Return (X, Y) of the center of cell containing provided text 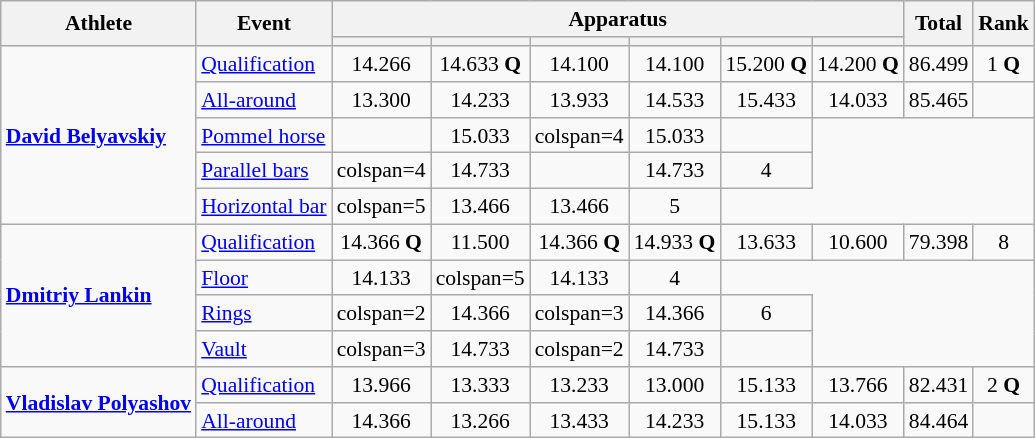
David Belyavskiy (98, 135)
14.633 Q (480, 64)
8 (1004, 243)
14.200 Q (858, 64)
Vault (264, 349)
11.500 (480, 243)
Parallel bars (264, 171)
14.033 (858, 100)
13.766 (858, 385)
15.200 Q (766, 64)
13.300 (382, 100)
Total (938, 24)
14.933 Q (675, 243)
15.433 (766, 100)
5 (675, 207)
13.633 (766, 243)
10.600 (858, 243)
15.133 (766, 385)
13.333 (480, 385)
Dmitriy Lankin (98, 296)
Pommel horse (264, 136)
1 Q (1004, 64)
82.431 (938, 385)
6 (766, 314)
85.465 (938, 100)
Vladislav Polyashov (98, 402)
Rank (1004, 24)
14.533 (675, 100)
13.000 (675, 385)
Rings (264, 314)
86.499 (938, 64)
13.233 (580, 385)
Horizontal bar (264, 207)
14.266 (382, 64)
Floor (264, 278)
All-around (264, 100)
Event (264, 24)
14.233 (480, 100)
13.966 (382, 385)
79.398 (938, 243)
Athlete (98, 24)
13.933 (580, 100)
2 Q (1004, 385)
Apparatus (618, 19)
